Capture the cell that displays the provided text and extract its [X, Y] central coordinate. 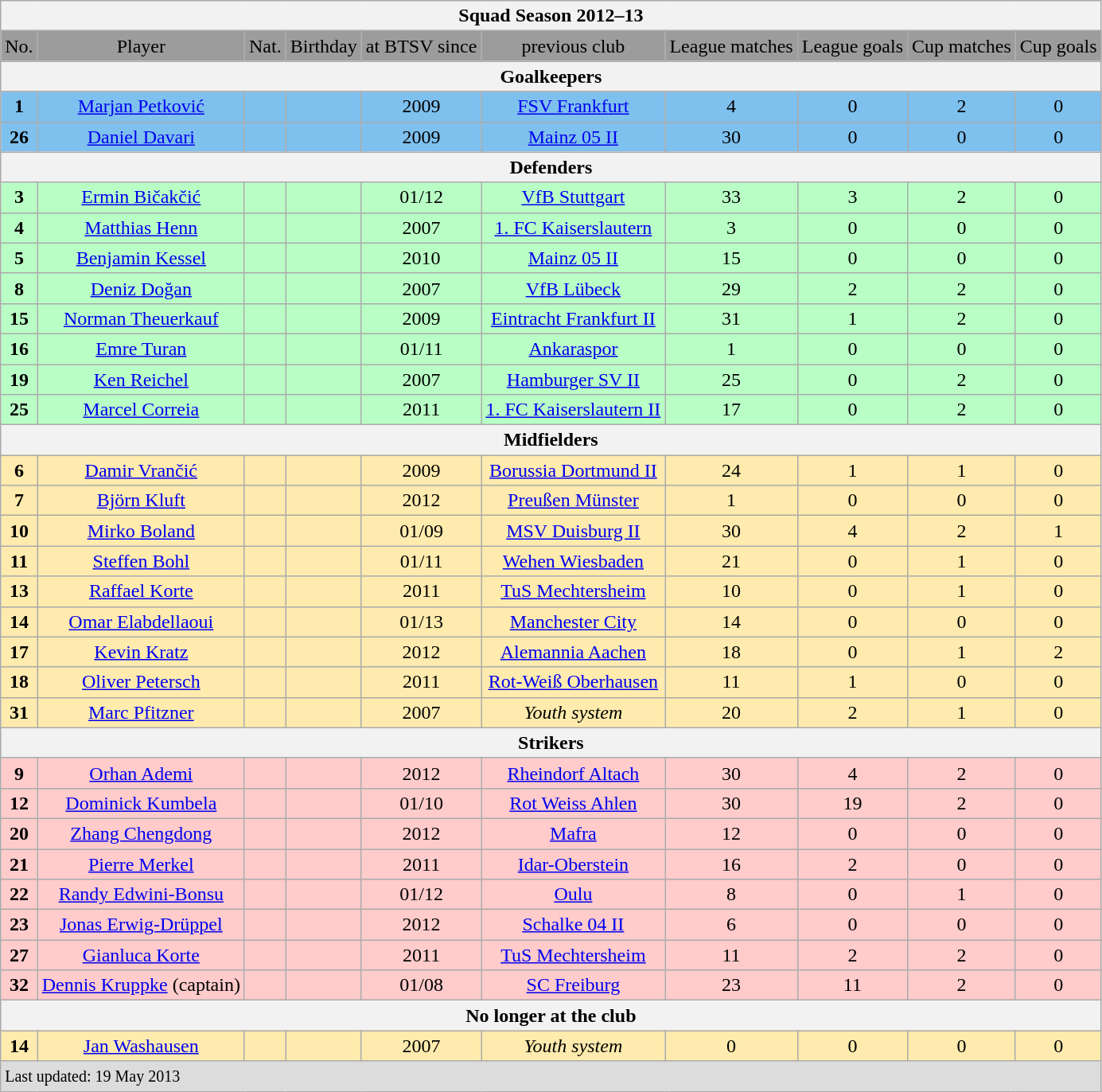
Ken Reichel [141, 380]
Jan Washausen [141, 1046]
MSV Duisburg II [573, 531]
24 [731, 470]
Randy Edwini-Bonsu [141, 895]
Schalke 04 II [573, 925]
Marcel Correia [141, 410]
Orhan Ademi [141, 773]
VfB Stuttgart [573, 197]
Midfielders [551, 440]
1. FC Kaiserslautern II [573, 410]
9 [19, 773]
Deniz Doğan [141, 288]
Damir Vrančić [141, 470]
Hamburger SV II [573, 380]
Strikers [551, 743]
Cup matches [962, 46]
5 [19, 258]
Mafra [573, 833]
Squad Season 2012–13 [551, 16]
13 [19, 591]
Preußen Münster [573, 501]
Ermin Bičakčić [141, 197]
32 [19, 985]
Marc Pfitzner [141, 712]
Rheindorf Altach [573, 773]
Oliver Petersch [141, 682]
Omar Elabdellaoui [141, 622]
Last updated: 19 May 2013 [551, 1076]
Wehen Wiesbaden [573, 561]
27 [19, 955]
01/13 [422, 622]
SC Freiburg [573, 985]
01/09 [422, 531]
22 [19, 895]
7 [19, 501]
Rot Weiss Ahlen [573, 803]
Zhang Chengdong [141, 833]
2010 [422, 258]
Björn Kluft [141, 501]
Borussia Dortmund II [573, 470]
Raffael Korte [141, 591]
Dominick Kumbela [141, 803]
Goalkeepers [551, 76]
33 [731, 197]
Jonas Erwig-Drüppel [141, 925]
Cup goals [1058, 46]
Idar-Oberstein [573, 864]
01/10 [422, 803]
Benjamin Kessel [141, 258]
Oulu [573, 895]
Nat. [265, 46]
Pierre Merkel [141, 864]
Rot-Weiß Oberhausen [573, 682]
Birthday [323, 46]
1. FC Kaiserslautern [573, 228]
VfB Lübeck [573, 288]
League goals [852, 46]
Mirko Boland [141, 531]
League matches [731, 46]
FSV Frankfurt [573, 107]
Dennis Kruppke (captain) [141, 985]
Defenders [551, 167]
26 [19, 137]
Eintracht Frankfurt II [573, 318]
Ankaraspor [573, 349]
Player [141, 46]
Norman Theuerkauf [141, 318]
Marjan Petković [141, 107]
Kevin Kratz [141, 652]
29 [731, 288]
No longer at the club [551, 1016]
01/08 [422, 985]
Daniel Davari [141, 137]
Matthias Henn [141, 228]
previous club [573, 46]
Gianluca Korte [141, 955]
No. [19, 46]
Steffen Bohl [141, 561]
Alemannia Aachen [573, 652]
at BTSV since [422, 46]
Emre Turan [141, 349]
Manchester City [573, 622]
